Return (x, y) of the center of cell containing provided text 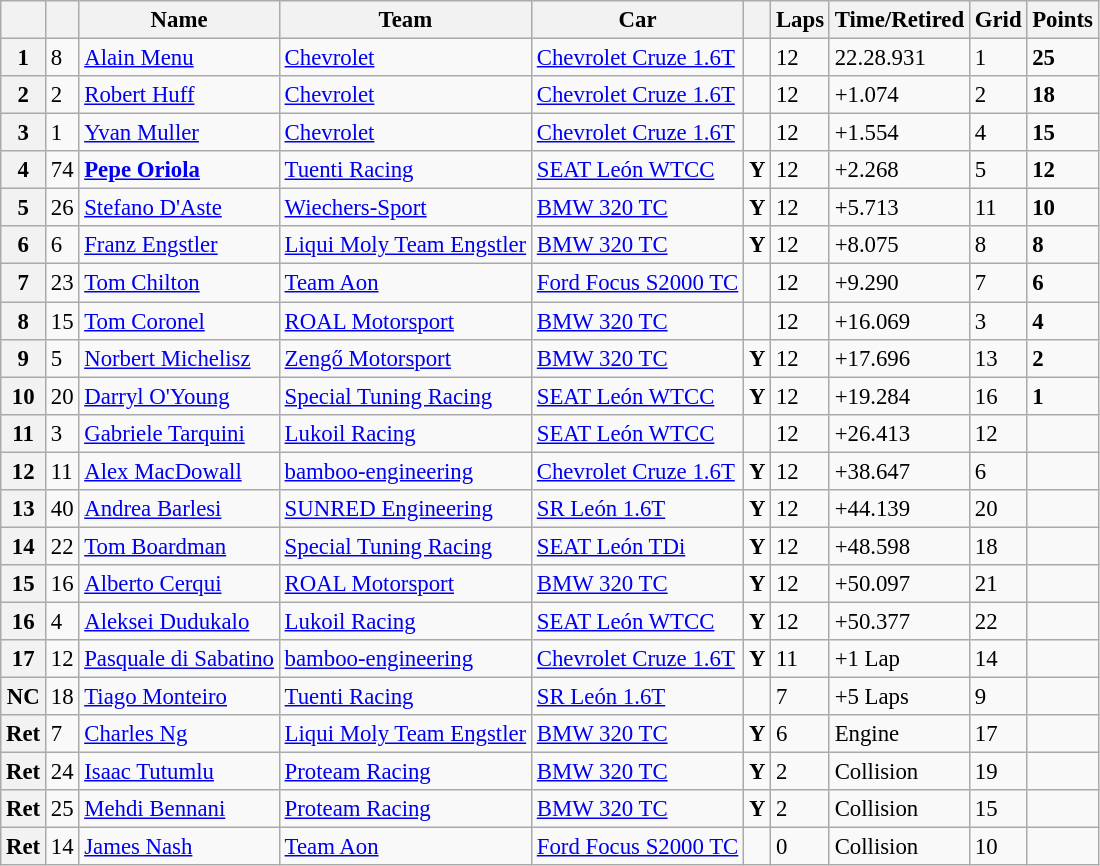
40 (62, 509)
+5 Laps (899, 697)
+1.554 (899, 133)
26 (62, 208)
Stefano D'Aste (179, 208)
SUNRED Engineering (405, 509)
Grid (998, 20)
Alain Menu (179, 58)
+1 Lap (899, 659)
Darryl O'Young (179, 396)
Yvan Muller (179, 133)
SEAT León TDi (637, 546)
Mehdi Bennani (179, 809)
James Nash (179, 847)
22.28.931 (899, 58)
Zengő Motorsport (405, 358)
Laps (800, 20)
21 (998, 584)
Isaac Tutumlu (179, 772)
+50.377 (899, 621)
+48.598 (899, 546)
+17.696 (899, 358)
0 (800, 847)
24 (62, 772)
23 (62, 283)
+8.075 (899, 245)
+26.413 (899, 433)
+1.074 (899, 95)
Team (405, 20)
Tom Boardman (179, 546)
+16.069 (899, 321)
74 (62, 170)
Aleksei Dudukalo (179, 621)
+19.284 (899, 396)
Alberto Cerqui (179, 584)
+38.647 (899, 471)
Pepe Oriola (179, 170)
Tiago Monteiro (179, 697)
Name (179, 20)
Tom Chilton (179, 283)
+44.139 (899, 509)
Norbert Michelisz (179, 358)
Alex MacDowall (179, 471)
Pasquale di Sabatino (179, 659)
Time/Retired (899, 20)
Points (1062, 20)
Engine (899, 734)
Andrea Barlesi (179, 509)
Robert Huff (179, 95)
19 (998, 772)
NC (24, 697)
Charles Ng (179, 734)
Tom Coronel (179, 321)
Franz Engstler (179, 245)
Gabriele Tarquini (179, 433)
+2.268 (899, 170)
+9.290 (899, 283)
Car (637, 20)
+5.713 (899, 208)
Wiechers-Sport (405, 208)
+50.097 (899, 584)
